Output the (x, y) coordinate of the center of the cell containing the given text.  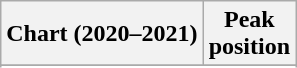
Peakposition (249, 34)
Chart (2020–2021) (102, 34)
